Pinpoint the cell where the given text exists, returning its (X, Y) midpoint coordinate. 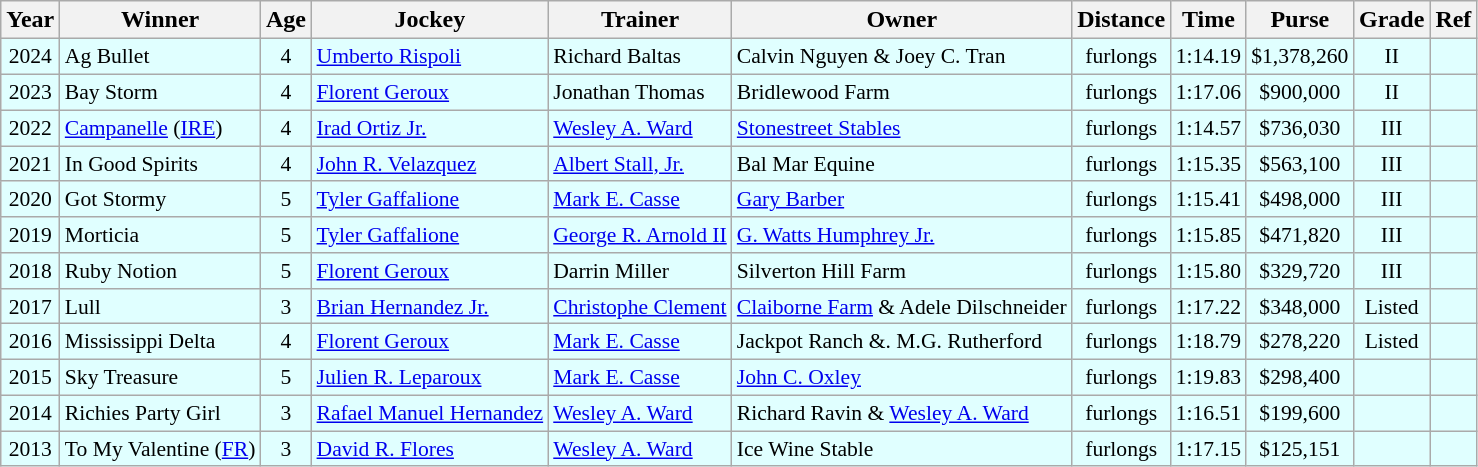
$736,030 (1300, 128)
2021 (30, 164)
1:19.83 (1208, 377)
1:17.15 (1208, 449)
Richard Baltas (640, 57)
Morticia (160, 235)
Julien R. Leparoux (430, 377)
Rafael Manuel Hernandez (430, 413)
2015 (30, 377)
$498,000 (1300, 199)
1:15.85 (1208, 235)
In Good Spirits (160, 164)
Sky Treasure (160, 377)
Owner (902, 20)
John C. Oxley (902, 377)
Bay Storm (160, 92)
2024 (30, 57)
1:14.57 (1208, 128)
1:15.80 (1208, 271)
John R. Velazquez (430, 164)
Winner (160, 20)
Bal Mar Equine (902, 164)
2023 (30, 92)
Ag Bullet (160, 57)
$278,220 (1300, 342)
Mississippi Delta (160, 342)
Christophe Clement (640, 306)
$125,151 (1300, 449)
Ref (1454, 20)
1:17.06 (1208, 92)
1:18.79 (1208, 342)
To My Valentine (FR) (160, 449)
2014 (30, 413)
Campanelle (IRE) (160, 128)
Jackpot Ranch &. M.G. Rutherford (902, 342)
Jockey (430, 20)
1:15.35 (1208, 164)
Brian Hernandez Jr. (430, 306)
1:15.41 (1208, 199)
$348,000 (1300, 306)
David R. Flores (430, 449)
Bridlewood Farm (902, 92)
Jonathan Thomas (640, 92)
1:14.19 (1208, 57)
$199,600 (1300, 413)
2022 (30, 128)
Got Stormy (160, 199)
Calvin Nguyen & Joey C. Tran (902, 57)
Time (1208, 20)
Stonestreet Stables (902, 128)
Year (30, 20)
Claiborne Farm & Adele Dilschneider (902, 306)
Umberto Rispoli (430, 57)
2019 (30, 235)
1:16.51 (1208, 413)
Richies Party Girl (160, 413)
Darrin Miller (640, 271)
$900,000 (1300, 92)
George R. Arnold II (640, 235)
Purse (1300, 20)
2017 (30, 306)
Lull (160, 306)
Distance (1122, 20)
$563,100 (1300, 164)
$329,720 (1300, 271)
G. Watts Humphrey Jr. (902, 235)
2016 (30, 342)
1:17.22 (1208, 306)
Grade (1391, 20)
$298,400 (1300, 377)
Ruby Notion (160, 271)
Trainer (640, 20)
Albert Stall, Jr. (640, 164)
Richard Ravin & Wesley A. Ward (902, 413)
Ice Wine Stable (902, 449)
$1,378,260 (1300, 57)
2020 (30, 199)
Irad Ortiz Jr. (430, 128)
Gary Barber (902, 199)
2018 (30, 271)
Silverton Hill Farm (902, 271)
$471,820 (1300, 235)
Age (286, 20)
2013 (30, 449)
